Scan for the cell matching the given text and deliver its [X, Y] coordinate at center. 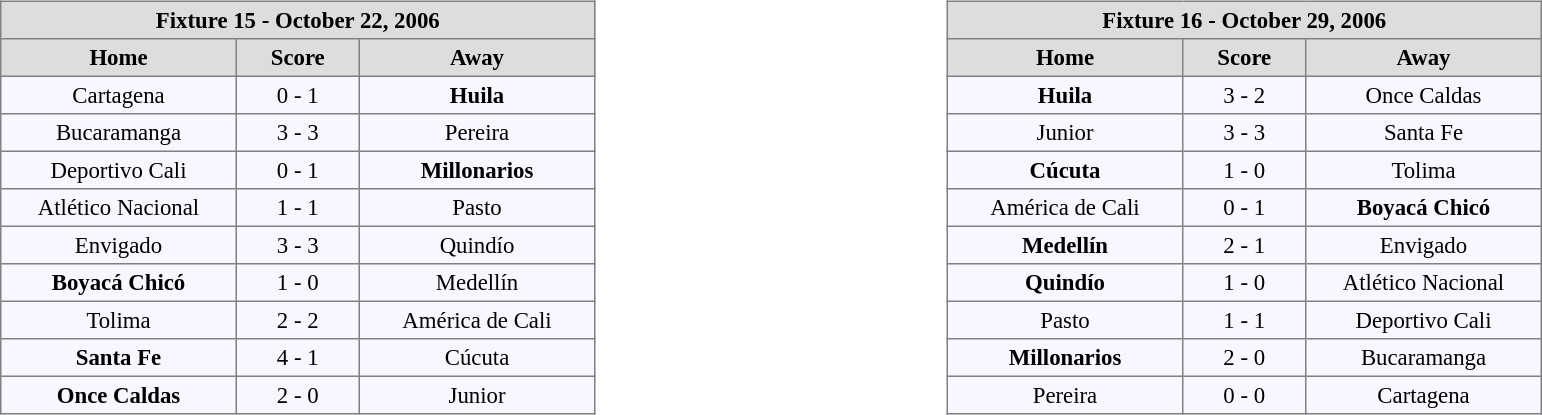
Fixture 15 - October 22, 2006 [298, 20]
Fixture 16 - October 29, 2006 [1244, 20]
3 - 2 [1244, 95]
4 - 1 [298, 358]
0 - 0 [1244, 395]
2 - 2 [298, 320]
2 - 1 [1244, 245]
